Search for the cell housing the specified text and yield its (X, Y) center coordinate. 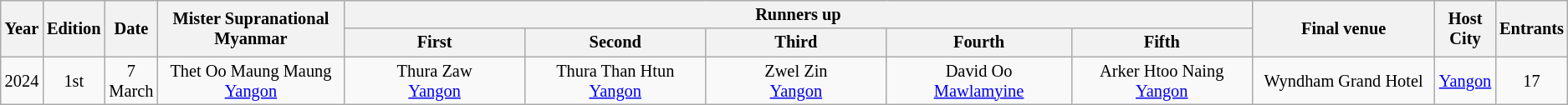
Wyndham Grand Hotel (1343, 81)
Zwel Zin Yangon (796, 81)
Thura Zaw Yangon (435, 81)
Thura Than Htun Yangon (615, 81)
Second (615, 42)
1st (74, 81)
Edition (74, 28)
Arker Htoo Naing Yangon (1162, 81)
Entrants (1532, 28)
Date (130, 28)
David Oo Mawlamyine (978, 81)
Host City (1465, 28)
Fifth (1162, 42)
Thet Oo Maung Maung Yangon (251, 81)
First (435, 42)
2024 (22, 81)
Third (796, 42)
Year (22, 28)
Fourth (978, 42)
Yangon (1465, 81)
Runners up (799, 14)
7 March (130, 81)
Final venue (1343, 28)
17 (1532, 81)
Mister Supranational Myanmar (251, 28)
